Provide the (x, y) coordinate of the cell's center where the given text is located.  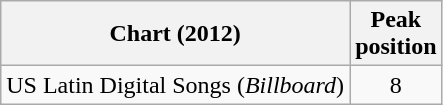
Peakposition (396, 34)
US Latin Digital Songs (Billboard) (176, 85)
Chart (2012) (176, 34)
8 (396, 85)
